For the text-containing cell, return its midpoint in (x, y) coordinate format. 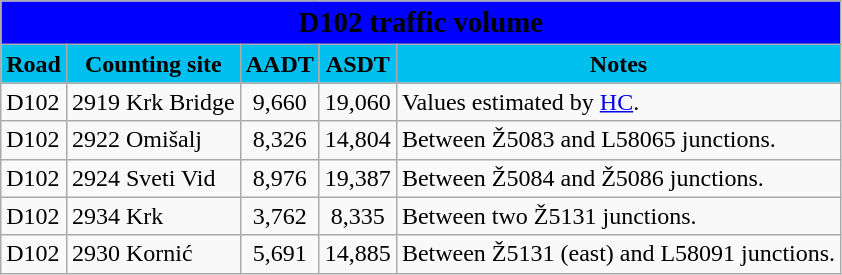
8,976 (280, 178)
Values estimated by HC. (618, 102)
Road (34, 64)
Between two Ž5131 junctions. (618, 216)
Between Ž5131 (east) and L58091 junctions. (618, 254)
5,691 (280, 254)
ASDT (358, 64)
Between Ž5083 and L58065 junctions. (618, 140)
3,762 (280, 216)
2922 Omišalj (153, 140)
8,326 (280, 140)
2934 Krk (153, 216)
19,060 (358, 102)
Between Ž5084 and Ž5086 junctions. (618, 178)
14,804 (358, 140)
2919 Krk Bridge (153, 102)
D102 traffic volume (421, 23)
2924 Sveti Vid (153, 178)
8,335 (358, 216)
2930 Kornić (153, 254)
Counting site (153, 64)
9,660 (280, 102)
Notes (618, 64)
14,885 (358, 254)
19,387 (358, 178)
AADT (280, 64)
